For the text-containing cell, return its midpoint in [x, y] coordinate format. 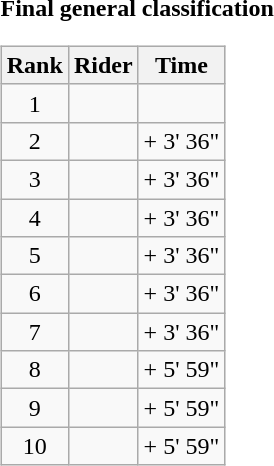
2 [34, 141]
5 [34, 256]
Rank [34, 65]
1 [34, 103]
10 [34, 446]
9 [34, 408]
Rider [103, 65]
4 [34, 217]
8 [34, 370]
6 [34, 294]
7 [34, 332]
3 [34, 179]
Time [182, 65]
